Locate the cell with the specified text and output its (X, Y) center coordinate. 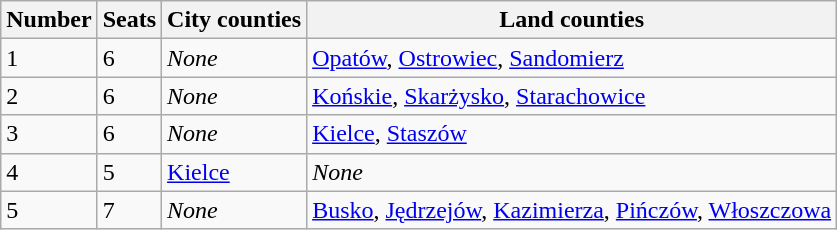
Seats (129, 20)
4 (49, 172)
Kielce (234, 172)
1 (49, 58)
7 (129, 210)
Number (49, 20)
2 (49, 96)
Końskie, Skarżysko, Starachowice (572, 96)
3 (49, 134)
Opatów, Ostrowiec, Sandomierz (572, 58)
City counties (234, 20)
Land counties (572, 20)
Busko, Jędrzejów, Kazimierza, Pińczów, Włoszczowa (572, 210)
Kielce, Staszów (572, 134)
